Identify which cell holds the provided text, then report its [x, y] central coordinate. 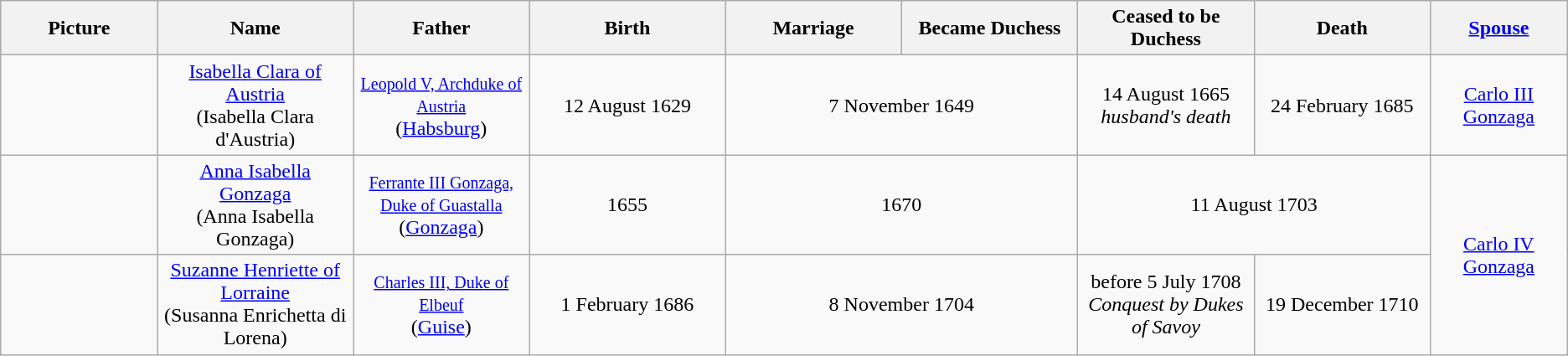
Leopold V, Archduke of Austria(Habsburg) [441, 106]
14 August 1665husband's death [1166, 106]
Death [1342, 28]
Marriage [813, 28]
1655 [627, 204]
Father [441, 28]
Spouse [1499, 28]
Carlo IV Gonzaga [1499, 255]
7 November 1649 [901, 106]
8 November 1704 [901, 305]
Suzanne Henriette of Lorraine(Susanna Enrichetta di Lorena) [255, 305]
11 August 1703 [1255, 204]
1670 [901, 204]
Charles III, Duke of Elbeuf(Guise) [441, 305]
1 February 1686 [627, 305]
before 5 July 1708Conquest by Dukes of Savoy [1166, 305]
Ceased to be Duchess [1166, 28]
Birth [627, 28]
24 February 1685 [1342, 106]
Anna Isabella Gonzaga(Anna Isabella Gonzaga) [255, 204]
Ferrante III Gonzaga, Duke of Guastalla(Gonzaga) [441, 204]
19 December 1710 [1342, 305]
Isabella Clara of Austria(Isabella Clara d'Austria) [255, 106]
12 August 1629 [627, 106]
Carlo III Gonzaga [1499, 106]
Became Duchess [989, 28]
Name [255, 28]
Picture [79, 28]
